Scan for the cell matching the given text and deliver its (X, Y) coordinate at center. 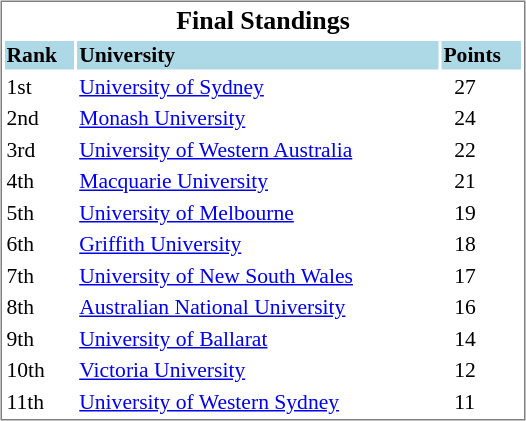
University of Western Sydney (258, 402)
11 (482, 402)
4th (40, 181)
21 (482, 181)
Rank (40, 55)
14 (482, 338)
6th (40, 244)
University of Sydney (258, 86)
10th (40, 370)
7th (40, 276)
Final Standings (263, 22)
Points (482, 55)
University of Ballarat (258, 338)
Macquarie University (258, 181)
University (258, 55)
17 (482, 276)
16 (482, 307)
27 (482, 86)
9th (40, 338)
19 (482, 212)
Monash University (258, 118)
5th (40, 212)
12 (482, 370)
18 (482, 244)
11th (40, 402)
24 (482, 118)
Griffith University (258, 244)
Victoria University (258, 370)
Australian National University (258, 307)
8th (40, 307)
22 (482, 150)
University of Melbourne (258, 212)
1st (40, 86)
University of Western Australia (258, 150)
University of New South Wales (258, 276)
3rd (40, 150)
2nd (40, 118)
